For the text-containing cell, return its midpoint in (x, y) coordinate format. 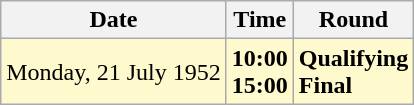
Time (260, 20)
QualifyingFinal (353, 72)
Monday, 21 July 1952 (114, 72)
Round (353, 20)
10:0015:00 (260, 72)
Date (114, 20)
